Capture the cell that displays the provided text and extract its (X, Y) central coordinate. 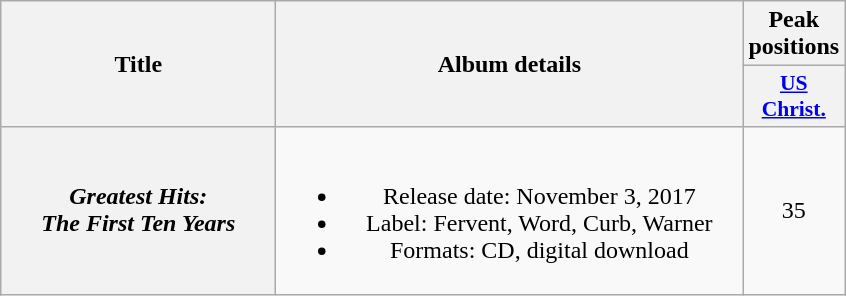
Title (138, 64)
USChrist. (794, 96)
Peak positions (794, 34)
Album details (510, 64)
35 (794, 210)
Release date: November 3, 2017Label: Fervent, Word, Curb, WarnerFormats: CD, digital download (510, 210)
Greatest Hits:The First Ten Years (138, 210)
